Scan for the cell matching the given text and deliver its [X, Y] coordinate at center. 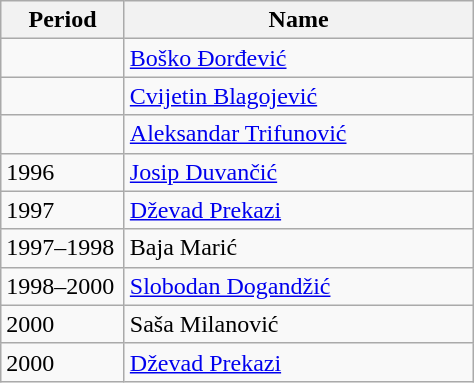
Boško Đorđević [298, 58]
Josip Duvančić [298, 172]
1998–2000 [63, 286]
Slobodan Dogandžić [298, 286]
Aleksandar Trifunović [298, 134]
Name [298, 20]
1997 [63, 210]
Period [63, 20]
Cvijetin Blagojević [298, 96]
1996 [63, 172]
Saša Milanović [298, 324]
1997–1998 [63, 248]
Baja Marić [298, 248]
